Find where the given text appears and provide that cell's center as [x, y] coordinate. 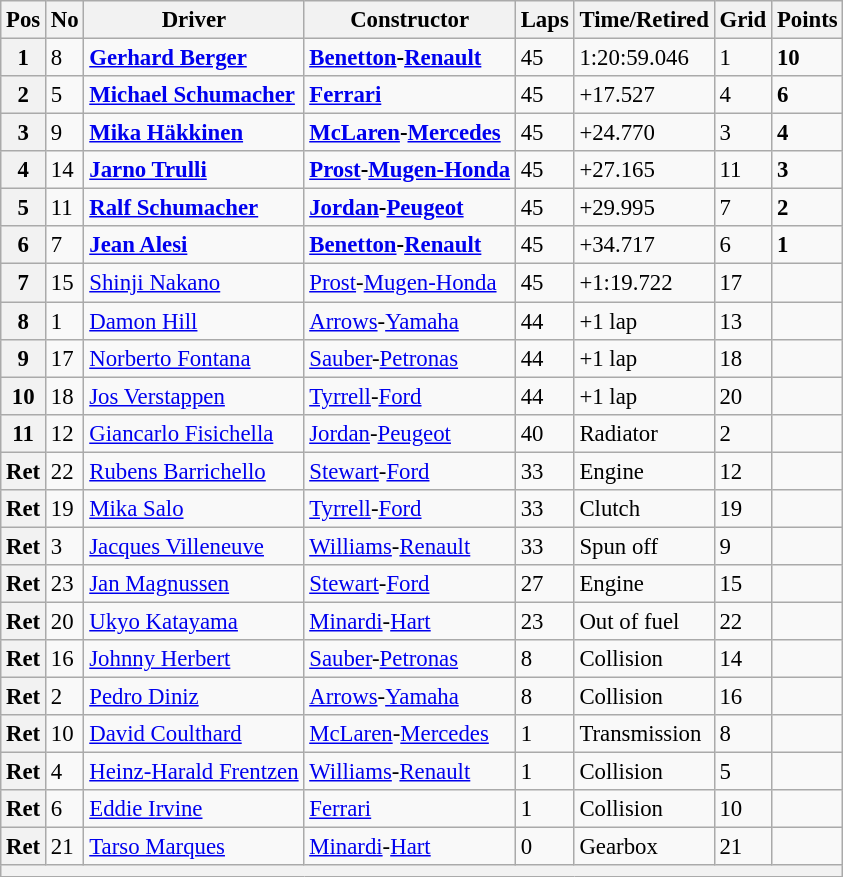
Norberto Fontana [194, 358]
Michael Schumacher [194, 95]
Radiator [644, 433]
Giancarlo Fisichella [194, 433]
Jos Verstappen [194, 396]
+27.165 [644, 170]
Time/Retired [644, 20]
Jarno Trulli [194, 170]
Clutch [644, 509]
Laps [544, 20]
40 [544, 433]
Mika Salo [194, 509]
Constructor [410, 20]
+1:19.722 [644, 283]
0 [544, 847]
Gearbox [644, 847]
Out of fuel [644, 621]
Mika Häkkinen [194, 133]
Jan Magnussen [194, 584]
Pedro Diniz [194, 697]
Ukyo Katayama [194, 621]
Shinji Nakano [194, 283]
Damon Hill [194, 321]
Driver [194, 20]
Pos [24, 20]
Heinz-Harald Frentzen [194, 772]
Points [808, 20]
Tarso Marques [194, 847]
Rubens Barrichello [194, 471]
No [65, 20]
David Coulthard [194, 734]
Eddie Irvine [194, 809]
Grid [742, 20]
1:20:59.046 [644, 58]
13 [742, 321]
Jean Alesi [194, 245]
Jacques Villeneuve [194, 546]
Ralf Schumacher [194, 208]
+24.770 [644, 133]
+17.527 [644, 95]
Transmission [644, 734]
+29.995 [644, 208]
Johnny Herbert [194, 659]
27 [544, 584]
+34.717 [644, 245]
Gerhard Berger [194, 58]
Spun off [644, 546]
